Extract the (X, Y) coordinate from the center of the cell holding the provided text.  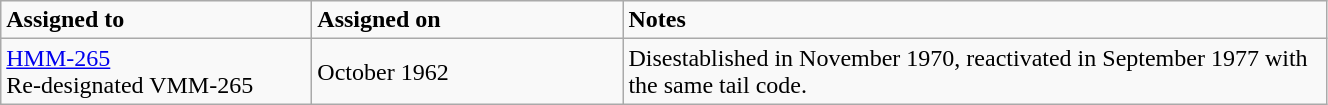
Assigned on (468, 20)
October 1962 (468, 72)
HMM-265Re-designated VMM-265 (156, 72)
Disestablished in November 1970, reactivated in September 1977 with the same tail code. (975, 72)
Notes (975, 20)
Assigned to (156, 20)
